Scan for the cell matching the given text and deliver its [X, Y] coordinate at center. 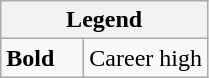
Bold [42, 58]
Career high [146, 58]
Legend [104, 20]
